Detect which cell encompasses the target text, then output its [X, Y] center coordinate. 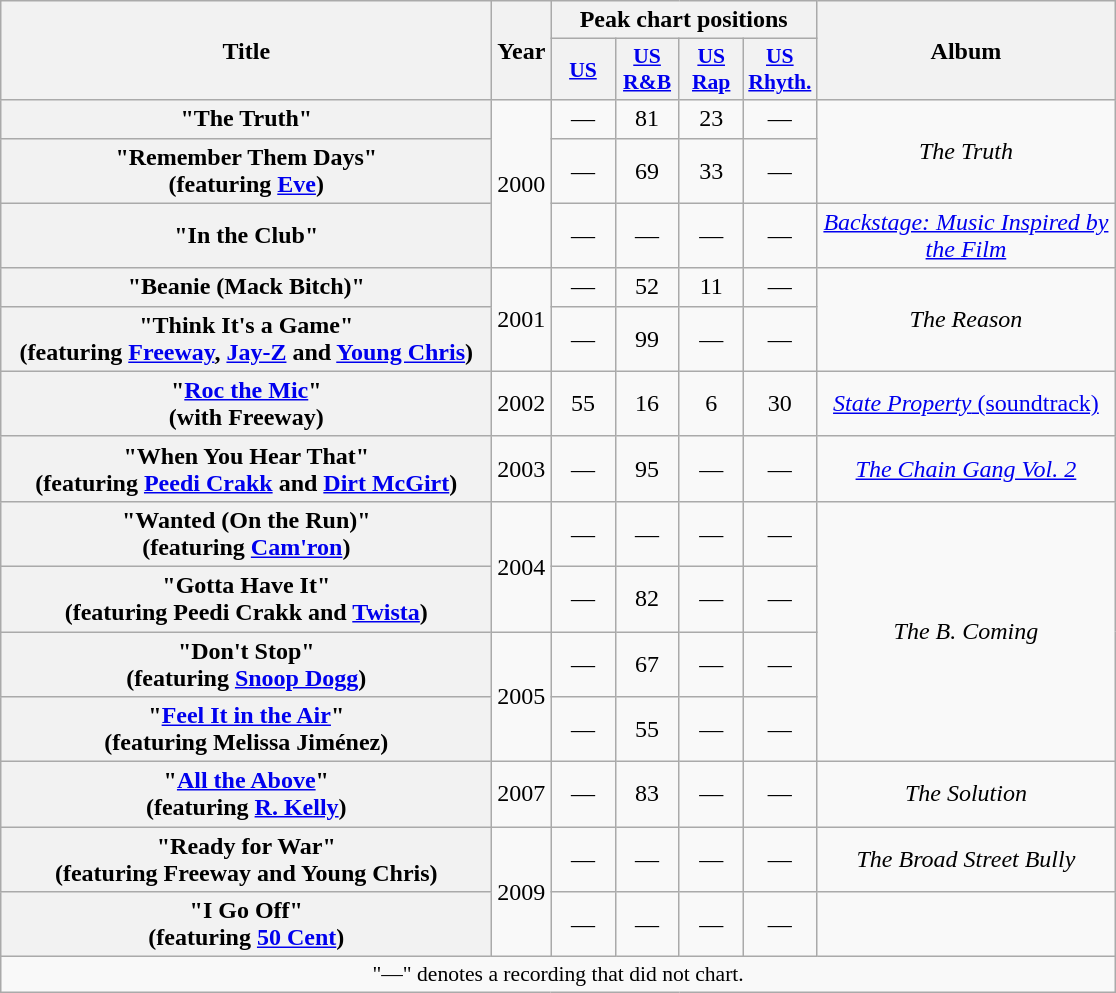
Peak chart positions [684, 20]
Album [966, 50]
2005 [522, 697]
The Reason [966, 320]
Year [522, 50]
2000 [522, 184]
99 [647, 338]
11 [711, 287]
Backstage: Music Inspired by the Film [966, 236]
69 [647, 170]
"Gotta Have It"(featuring Peedi Crakk and Twista) [246, 598]
"In the Club" [246, 236]
"—" denotes a recording that did not chart. [558, 975]
USR&B [647, 70]
23 [711, 119]
52 [647, 287]
The Solution [966, 794]
"Ready for War"(featuring Freeway and Young Chris) [246, 860]
2001 [522, 320]
82 [647, 598]
2004 [522, 566]
"Roc the Mic"(with Freeway) [246, 404]
USRap [711, 70]
"Feel It in the Air"(featuring Melissa Jiménez) [246, 730]
2002 [522, 404]
"Think It's a Game"(featuring Freeway, Jay-Z and Young Chris) [246, 338]
State Property (soundtrack) [966, 404]
83 [647, 794]
The Chain Gang Vol. 2 [966, 468]
95 [647, 468]
2003 [522, 468]
The Truth [966, 152]
"Remember Them Days"(featuring Eve) [246, 170]
"All the Above"(featuring R. Kelly) [246, 794]
"Wanted (On the Run)"(featuring Cam'ron) [246, 534]
67 [647, 664]
USRhyth. [780, 70]
2009 [522, 892]
2007 [522, 794]
81 [647, 119]
Title [246, 50]
16 [647, 404]
"When You Hear That"(featuring Peedi Crakk and Dirt McGirt) [246, 468]
US [583, 70]
"The Truth" [246, 119]
"Beanie (Mack Bitch)" [246, 287]
"I Go Off"(featuring 50 Cent) [246, 924]
The Broad Street Bully [966, 860]
6 [711, 404]
33 [711, 170]
30 [780, 404]
"Don't Stop"(featuring Snoop Dogg) [246, 664]
The B. Coming [966, 631]
